Pinpoint the cell where the given text exists, returning its [X, Y] midpoint coordinate. 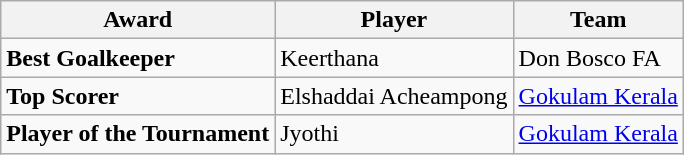
Team [598, 20]
Keerthana [394, 58]
Award [138, 20]
Best Goalkeeper [138, 58]
Don Bosco FA [598, 58]
Top Scorer [138, 96]
Jyothi [394, 134]
Player of the Tournament [138, 134]
Elshaddai Acheampong [394, 96]
Player [394, 20]
